Determine the [x, y] coordinate at the center of the cell enclosing the given text.  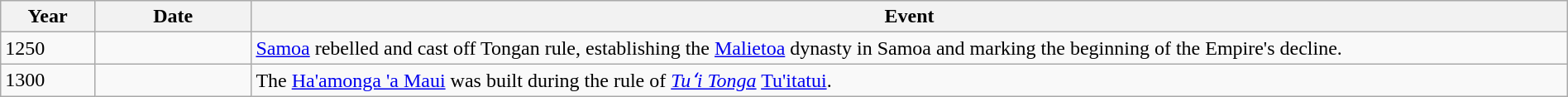
Year [48, 17]
Event [910, 17]
1300 [48, 80]
Samoa rebelled and cast off Tongan rule, establishing the Malietoa dynasty in Samoa and marking the beginning of the Empire's decline. [910, 48]
Date [172, 17]
1250 [48, 48]
The Ha'amonga 'a Maui was built during the rule of Tuʻi Tonga Tu'itatui. [910, 80]
